Detect which cell encompasses the target text, then output its (X, Y) center coordinate. 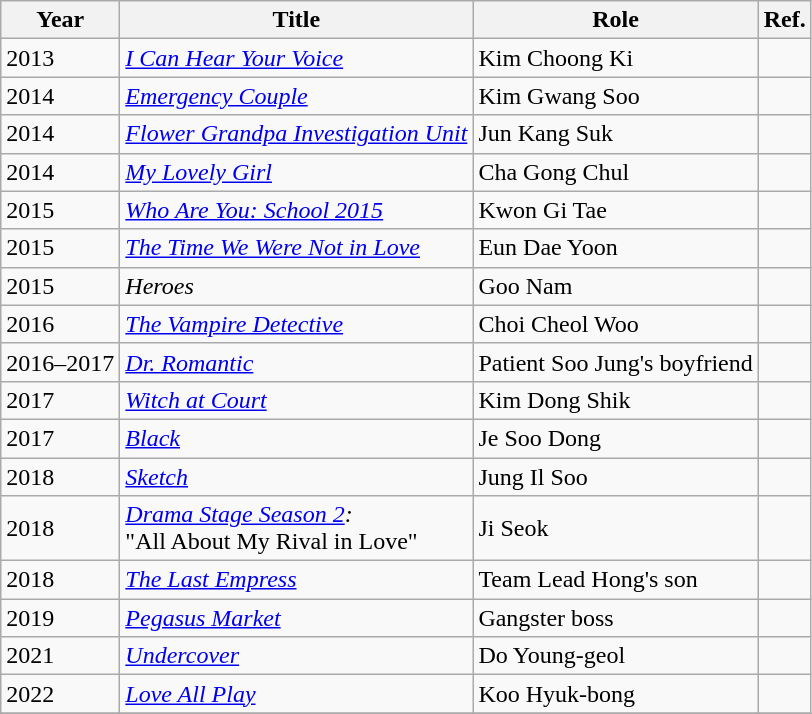
The Last Empress (296, 580)
Cha Gong Chul (616, 172)
Ref. (784, 20)
Patient Soo Jung's boyfriend (616, 362)
Sketch (296, 477)
Who Are You: School 2015 (296, 210)
Ji Seok (616, 528)
Drama Stage Season 2:"All About My Rival in Love" (296, 528)
2016–2017 (60, 362)
Koo Hyuk-bong (616, 694)
I Can Hear Your Voice (296, 58)
Undercover (296, 656)
2022 (60, 694)
The Time We Were Not in Love (296, 248)
Witch at Court (296, 400)
Dr. Romantic (296, 362)
Black (296, 438)
2016 (60, 324)
My Lovely Girl (296, 172)
Year (60, 20)
2013 (60, 58)
Je Soo Dong (616, 438)
Jun Kang Suk (616, 134)
Role (616, 20)
Choi Cheol Woo (616, 324)
Kim Gwang Soo (616, 96)
Heroes (296, 286)
Eun Dae Yoon (616, 248)
Kim Dong Shik (616, 400)
2021 (60, 656)
Pegasus Market (296, 618)
Team Lead Hong's son (616, 580)
Emergency Couple (296, 96)
Do Young-geol (616, 656)
Kwon Gi Tae (616, 210)
Title (296, 20)
Gangster boss (616, 618)
Kim Choong Ki (616, 58)
Flower Grandpa Investigation Unit (296, 134)
2019 (60, 618)
The Vampire Detective (296, 324)
Love All Play (296, 694)
Goo Nam (616, 286)
Jung Il Soo (616, 477)
